Capture the cell that displays the provided text and extract its (X, Y) central coordinate. 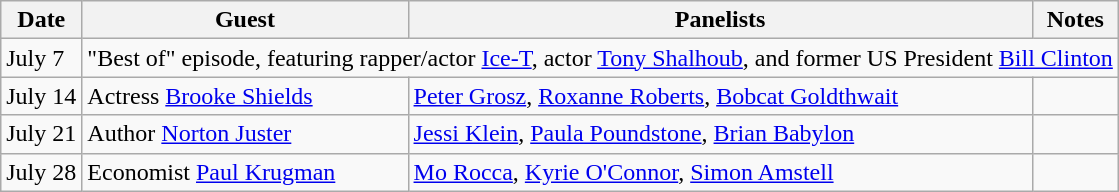
"Best of" episode, featuring rapper/actor Ice-T, actor Tony Shalhoub, and former US President Bill Clinton (600, 58)
Guest (245, 20)
Author Norton Juster (245, 134)
Date (42, 20)
Actress Brooke Shields (245, 96)
July 7 (42, 58)
Panelists (720, 20)
Economist Paul Krugman (245, 172)
July 14 (42, 96)
Peter Grosz, Roxanne Roberts, Bobcat Goldthwait (720, 96)
July 28 (42, 172)
Mo Rocca, Kyrie O'Connor, Simon Amstell (720, 172)
Notes (1075, 20)
Jessi Klein, Paula Poundstone, Brian Babylon (720, 134)
July 21 (42, 134)
